Find where the given text appears and provide that cell's center as (X, Y) coordinate. 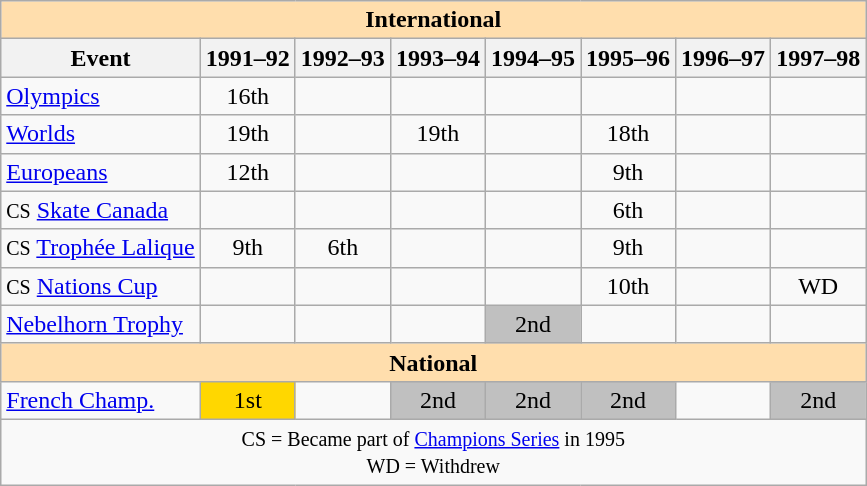
1st (248, 400)
1991–92 (248, 58)
Event (101, 58)
10th (628, 286)
International (434, 20)
1993–94 (438, 58)
French Champ. (101, 400)
1995–96 (628, 58)
12th (248, 172)
Worlds (101, 134)
Nebelhorn Trophy (101, 324)
CS = Became part of Champions Series in 1995 WD = Withdrew (434, 452)
1996–97 (724, 58)
18th (628, 134)
WD (818, 286)
1992–93 (342, 58)
1994–95 (532, 58)
Olympics (101, 96)
CS Nations Cup (101, 286)
CS Trophée Lalique (101, 248)
National (434, 362)
Europeans (101, 172)
CS Skate Canada (101, 210)
16th (248, 96)
1997–98 (818, 58)
